Search for the cell housing the specified text and yield its [x, y] center coordinate. 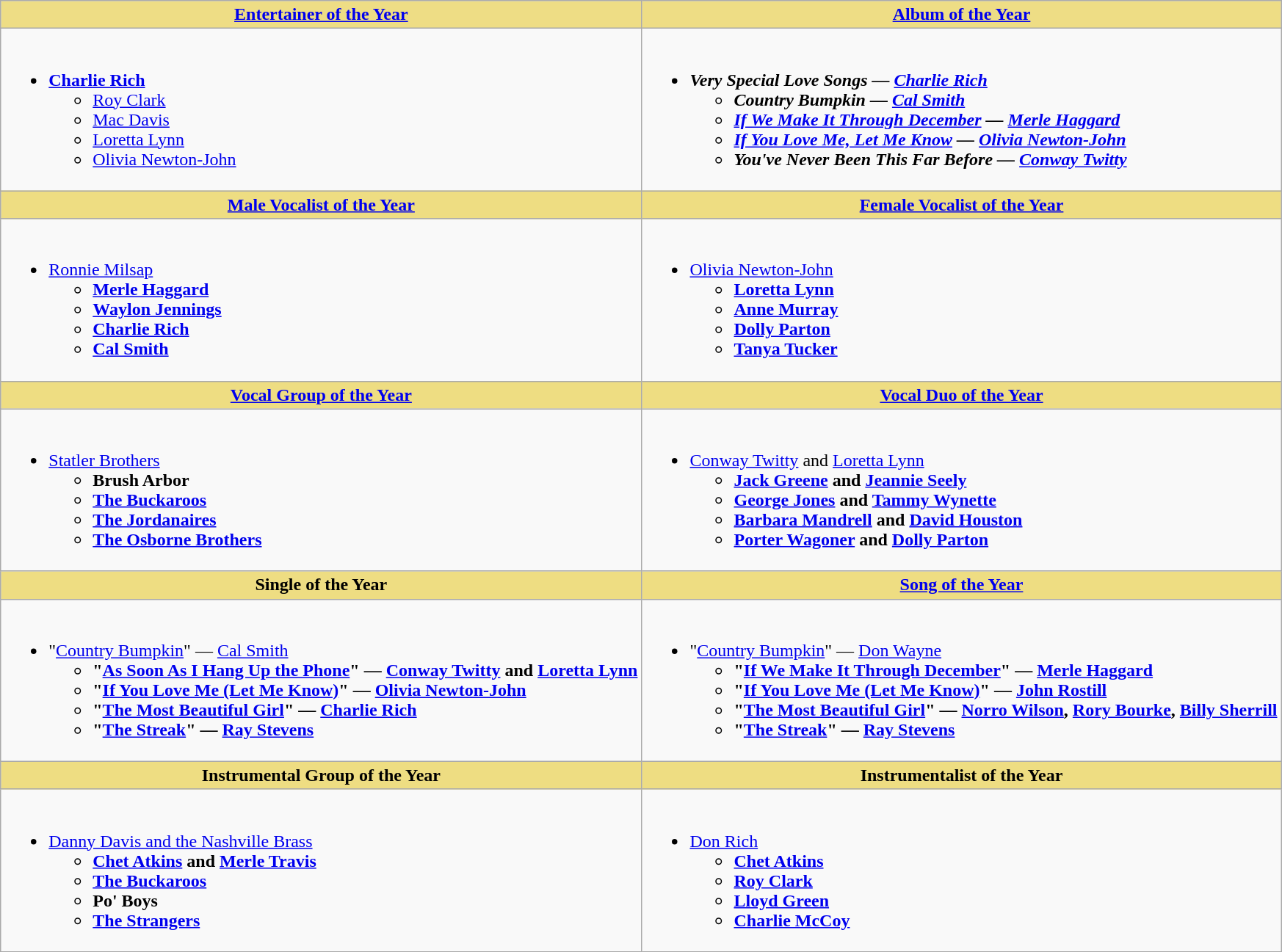
Charlie RichRoy ClarkMac DavisLoretta LynnOlivia Newton-John [322, 110]
Statler BrothersBrush ArborThe BuckaroosThe JordanairesThe Osborne Brothers [322, 490]
Single of the Year [322, 585]
Instrumentalist of the Year [962, 775]
Song of the Year [962, 585]
Male Vocalist of the Year [322, 205]
Album of the Year [962, 15]
Olivia Newton-JohnLoretta LynnAnne MurrayDolly PartonTanya Tucker [962, 299]
Ronnie MilsapMerle HaggardWaylon JenningsCharlie RichCal Smith [322, 299]
Danny Davis and the Nashville BrassChet Atkins and Merle TravisThe BuckaroosPo' BoysThe Strangers [322, 871]
Entertainer of the Year [322, 15]
Female Vocalist of the Year [962, 205]
Vocal Duo of the Year [962, 395]
Vocal Group of the Year [322, 395]
Instrumental Group of the Year [322, 775]
Don RichChet AtkinsRoy ClarkLloyd GreenCharlie McCoy [962, 871]
